Search for the cell housing the specified text and yield its (x, y) center coordinate. 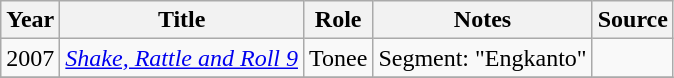
Role (338, 20)
Year (30, 20)
Segment: "Engkanto" (482, 58)
2007 (30, 58)
Shake, Rattle and Roll 9 (182, 58)
Tonee (338, 58)
Source (632, 20)
Notes (482, 20)
Title (182, 20)
